From the cell containing the given text, extract its center point as (x, y) coordinate. 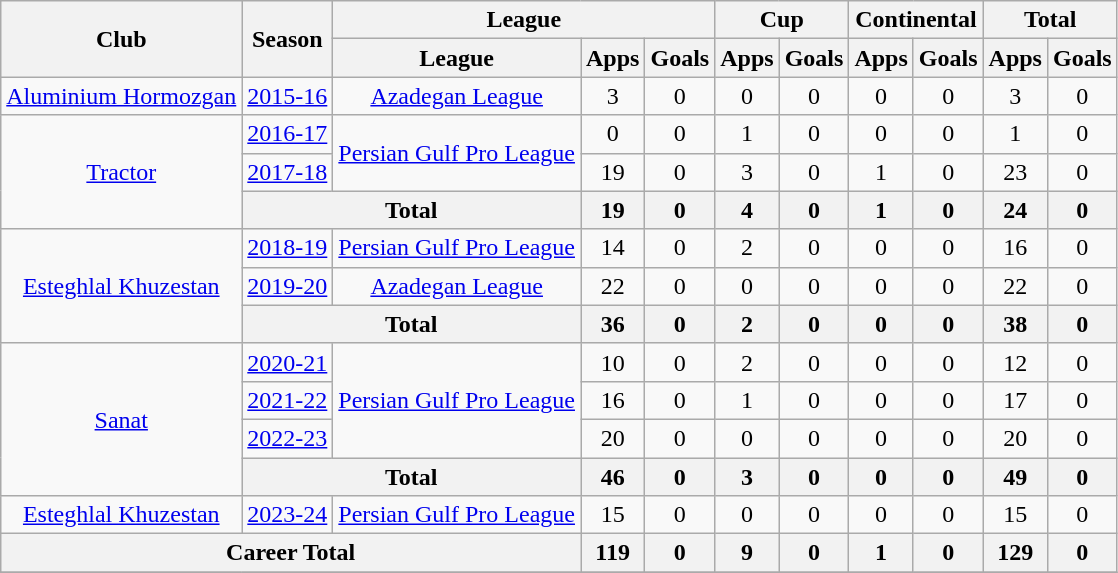
17 (1015, 400)
2021-22 (288, 400)
2016-17 (288, 134)
Club (122, 39)
Sanat (122, 419)
49 (1015, 477)
9 (747, 553)
Aluminium Hormozgan (122, 96)
2018-19 (288, 248)
12 (1015, 362)
23 (1015, 172)
Career Total (291, 553)
10 (612, 362)
119 (612, 553)
38 (1015, 324)
2022-23 (288, 438)
Season (288, 39)
2019-20 (288, 286)
14 (612, 248)
36 (612, 324)
Continental (916, 20)
Tractor (122, 172)
2017-18 (288, 172)
4 (747, 210)
129 (1015, 553)
2020-21 (288, 362)
Cup (782, 20)
2015-16 (288, 96)
46 (612, 477)
2023-24 (288, 515)
24 (1015, 210)
